Capture the cell that displays the provided text and extract its (x, y) central coordinate. 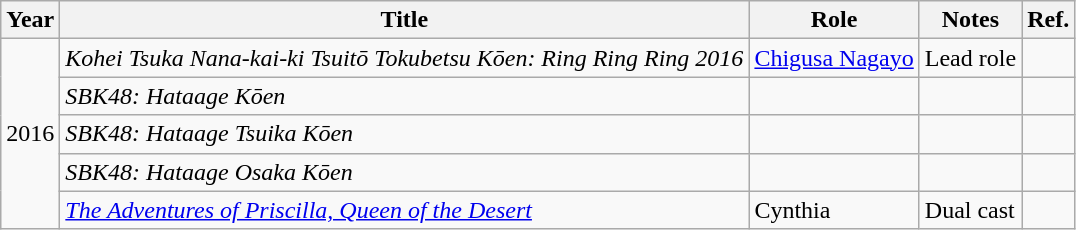
Cynthia (834, 210)
Lead role (970, 58)
The Adventures of Priscilla, Queen of the Desert (404, 210)
Dual cast (970, 210)
SBK48: Hataage Kōen (404, 96)
Chigusa Nagayo (834, 58)
2016 (30, 134)
Notes (970, 20)
Role (834, 20)
Title (404, 20)
Kohei Tsuka Nana-kai-ki Tsuitō Tokubetsu Kōen: Ring Ring Ring 2016 (404, 58)
SBK48: Hataage Osaka Kōen (404, 172)
Ref. (1048, 20)
Year (30, 20)
SBK48: Hataage Tsuika Kōen (404, 134)
